Provide the (x, y) coordinate of the cell's center where the given text is located.  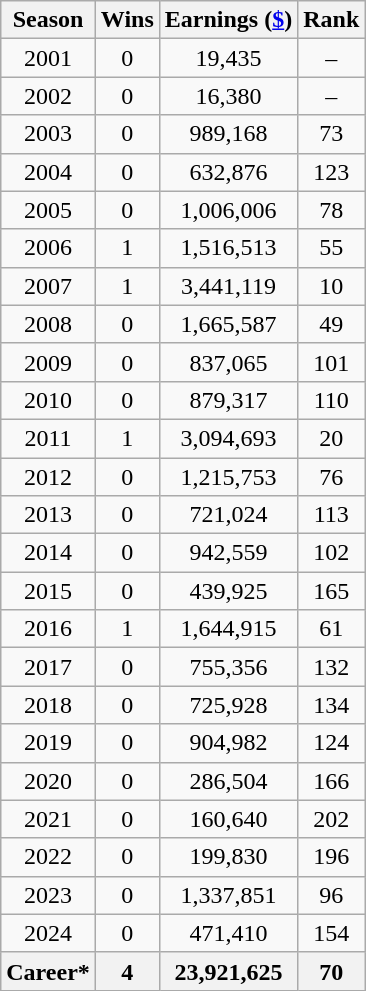
102 (332, 553)
2016 (48, 629)
471,410 (228, 933)
165 (332, 591)
96 (332, 895)
78 (332, 210)
Career* (48, 971)
123 (332, 172)
2024 (48, 933)
202 (332, 819)
23,921,625 (228, 971)
70 (332, 971)
3,441,119 (228, 286)
1,337,851 (228, 895)
2013 (48, 515)
2002 (48, 96)
10 (332, 286)
989,168 (228, 134)
3,094,693 (228, 438)
2018 (48, 705)
2006 (48, 248)
Earnings ($) (228, 20)
837,065 (228, 362)
Rank (332, 20)
2003 (48, 134)
2004 (48, 172)
196 (332, 857)
2014 (48, 553)
2007 (48, 286)
1,665,587 (228, 324)
110 (332, 400)
2015 (48, 591)
124 (332, 743)
2023 (48, 895)
61 (332, 629)
2010 (48, 400)
Season (48, 20)
49 (332, 324)
725,928 (228, 705)
Wins (127, 20)
2017 (48, 667)
2009 (48, 362)
1,215,753 (228, 477)
1,006,006 (228, 210)
879,317 (228, 400)
721,024 (228, 515)
439,925 (228, 591)
904,982 (228, 743)
113 (332, 515)
132 (332, 667)
134 (332, 705)
55 (332, 248)
2008 (48, 324)
20 (332, 438)
16,380 (228, 96)
2019 (48, 743)
76 (332, 477)
154 (332, 933)
4 (127, 971)
1,644,915 (228, 629)
2001 (48, 58)
632,876 (228, 172)
1,516,513 (228, 248)
2005 (48, 210)
199,830 (228, 857)
2011 (48, 438)
160,640 (228, 819)
286,504 (228, 781)
166 (332, 781)
2020 (48, 781)
73 (332, 134)
755,356 (228, 667)
942,559 (228, 553)
101 (332, 362)
2012 (48, 477)
19,435 (228, 58)
2022 (48, 857)
2021 (48, 819)
